Return the [X, Y] coordinate for the center point of the cell that contains the specified text.  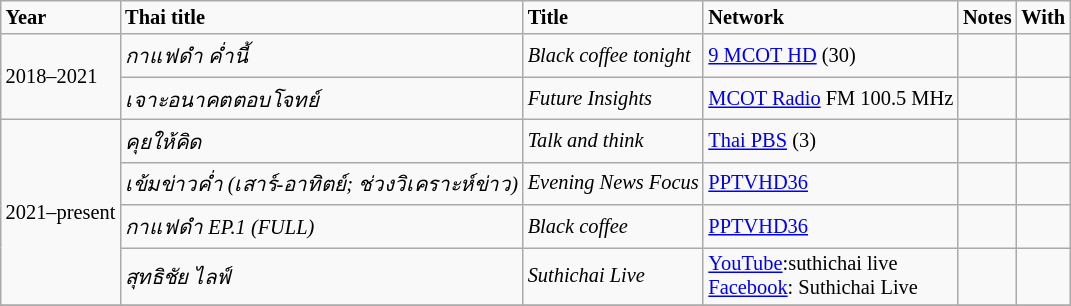
Title [614, 17]
Network [830, 17]
Thai title [322, 17]
YouTube:suthichai live Facebook: Suthichai Live [830, 276]
MCOT Radio FM 100.5 MHz [830, 98]
Evening News Focus [614, 184]
กาแฟดำ ค่ำนี้ [322, 56]
Black coffee tonight [614, 56]
สุทธิชัย ไลฟ์ [322, 276]
Future Insights [614, 98]
Black coffee [614, 226]
2018–2021 [61, 76]
With [1042, 17]
9 MCOT HD (30) [830, 56]
Thai PBS (3) [830, 140]
2021–present [61, 212]
คุยให้คิด [322, 140]
เข้มข่าวค่ำ (เสาร์-อาทิตย์; ช่วงวิเคราะห์ข่าว) [322, 184]
Talk and think [614, 140]
เจาะอนาคตตอบโจทย์ [322, 98]
Year [61, 17]
กาแฟดำ EP.1 (FULL) [322, 226]
Suthichai Live [614, 276]
Notes [987, 17]
